Detect which cell encompasses the target text, then output its (X, Y) center coordinate. 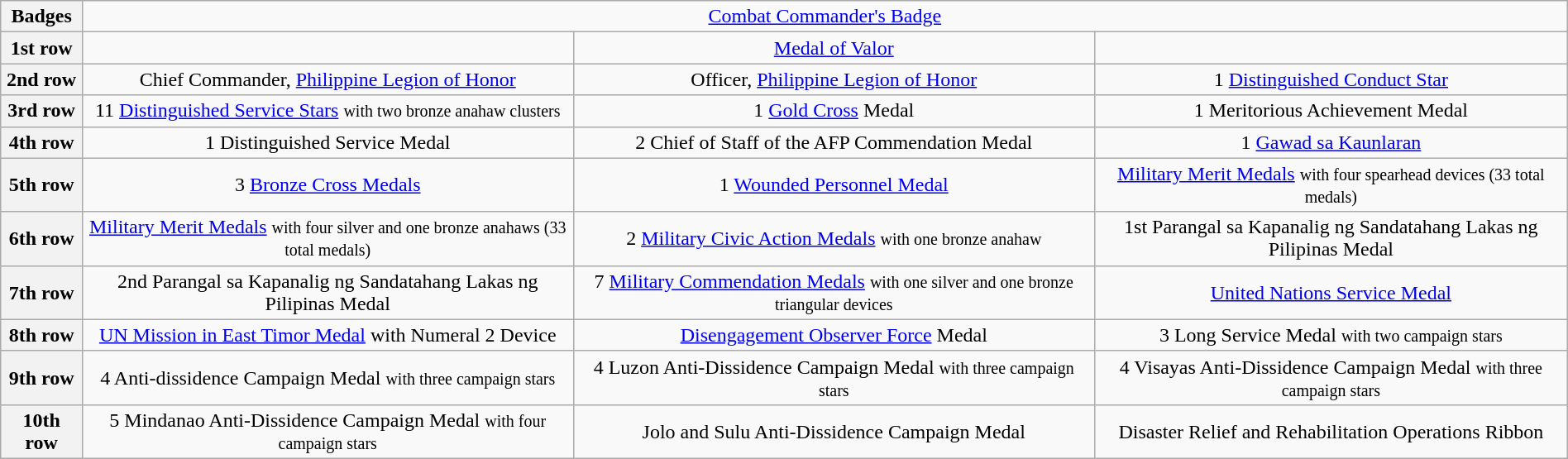
2nd Parangal sa Kapanalig ng Sandatahang Lakas ng Pilipinas Medal (327, 293)
1 Distinguished Conduct Star (1331, 79)
1 Distinguished Service Medal (327, 142)
7th row (41, 293)
1 Gold Cross Medal (834, 111)
2 Chief of Staff of the AFP Commendation Medal (834, 142)
1 Meritorious Achievement Medal (1331, 111)
3 Long Service Medal with two campaign stars (1331, 335)
Military Merit Medals with four spearhead devices (33 total medals) (1331, 185)
United Nations Service Medal (1331, 293)
2 Military Civic Action Medals with one bronze anahaw (834, 238)
8th row (41, 335)
4 Anti-dissidence Campaign Medal with three campaign stars (327, 377)
5 Mindanao Anti-Dissidence Campaign Medal with four campaign stars (327, 432)
Badges (41, 17)
10th row (41, 432)
1 Wounded Personnel Medal (834, 185)
Disaster Relief and Rehabilitation Operations Ribbon (1331, 432)
Officer, Philippine Legion of Honor (834, 79)
Disengagement Observer Force Medal (834, 335)
Medal of Valor (834, 48)
1 Gawad sa Kaunlaran (1331, 142)
5th row (41, 185)
11 Distinguished Service Stars with two bronze anahaw clusters (327, 111)
3 Bronze Cross Medals (327, 185)
Chief Commander, Philippine Legion of Honor (327, 79)
6th row (41, 238)
4th row (41, 142)
4 Visayas Anti-Dissidence Campaign Medal with three campaign stars (1331, 377)
4 Luzon Anti-Dissidence Campaign Medal with three campaign stars (834, 377)
Combat Commander's Badge (825, 17)
9th row (41, 377)
1st row (41, 48)
2nd row (41, 79)
7 Military Commendation Medals with one silver and one bronze triangular devices (834, 293)
Military Merit Medals with four silver and one bronze anahaws (33 total medals) (327, 238)
UN Mission in East Timor Medal with Numeral 2 Device (327, 335)
1st Parangal sa Kapanalig ng Sandatahang Lakas ng Pilipinas Medal (1331, 238)
Jolo and Sulu Anti-Dissidence Campaign Medal (834, 432)
3rd row (41, 111)
